Capture the cell that displays the provided text and extract its [X, Y] central coordinate. 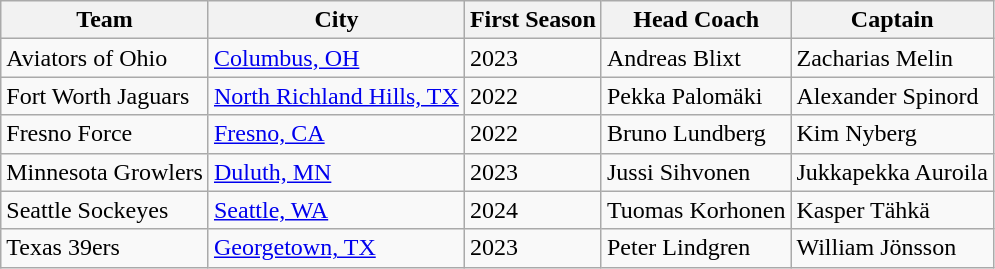
Captain [892, 20]
North Richland Hills, TX [336, 96]
Kasper Tähkä [892, 210]
Kim Nyberg [892, 134]
Duluth, MN [336, 172]
Zacharias Melin [892, 58]
Pekka Palomäki [696, 96]
William Jönsson [892, 248]
Fresno, CA [336, 134]
Columbus, OH [336, 58]
Alexander Spinord [892, 96]
Georgetown, TX [336, 248]
Aviators of Ohio [105, 58]
Fort Worth Jaguars [105, 96]
Tuomas Korhonen [696, 210]
Bruno Lundberg [696, 134]
Seattle, WA [336, 210]
Peter Lindgren [696, 248]
Texas 39ers [105, 248]
Head Coach [696, 20]
Jussi Sihvonen [696, 172]
Andreas Blixt [696, 58]
Team [105, 20]
Seattle Sockeyes [105, 210]
Fresno Force [105, 134]
Jukkapekka Auroila [892, 172]
City [336, 20]
First Season [532, 20]
2024 [532, 210]
Minnesota Growlers [105, 172]
